Return the (X, Y) coordinate for the center point of the cell that contains the specified text.  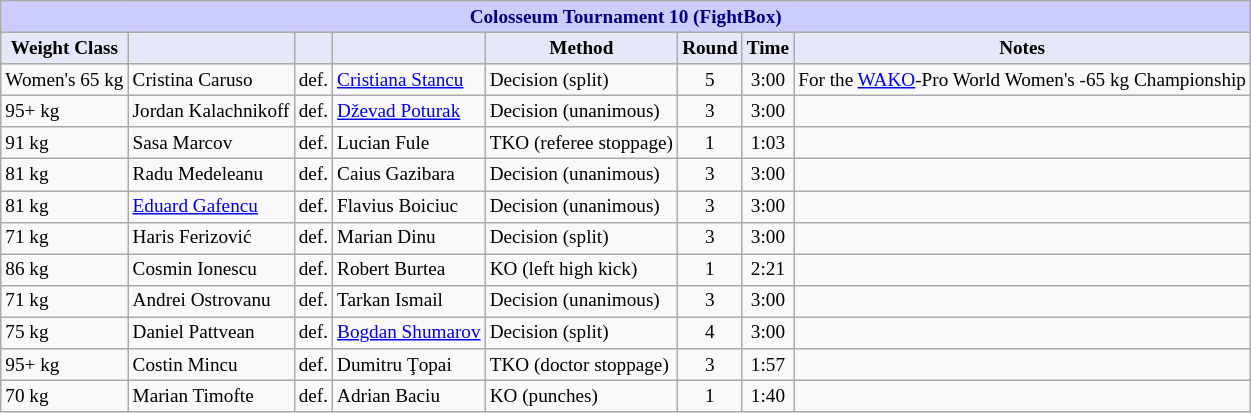
1:57 (768, 365)
70 kg (64, 396)
91 kg (64, 143)
Robert Burtea (410, 270)
Cristiana Stancu (410, 80)
Tarkan Ismail (410, 301)
Dževad Poturak (410, 111)
Method (581, 48)
Andrei Ostrovanu (211, 301)
Caius Gazibara (410, 175)
75 kg (64, 333)
TKO (doctor stoppage) (581, 365)
Women's 65 kg (64, 80)
Marian Dinu (410, 238)
TKO (referee stoppage) (581, 143)
Cosmin Ionescu (211, 270)
1:03 (768, 143)
2:21 (768, 270)
4 (710, 333)
Eduard Gafencu (211, 206)
Radu Medeleanu (211, 175)
Daniel Pattvean (211, 333)
Costin Mincu (211, 365)
Flavius Boiciuc (410, 206)
1:40 (768, 396)
Jordan Kalachnikoff (211, 111)
Weight Class (64, 48)
Marian Timofte (211, 396)
Colosseum Tournament 10 (FightBox) (626, 17)
Lucian Fule (410, 143)
Time (768, 48)
Round (710, 48)
5 (710, 80)
Adrian Baciu (410, 396)
Haris Ferizović (211, 238)
86 kg (64, 270)
Bogdan Shumarov (410, 333)
For the WAKO-Pro World Women's -65 kg Championship (1022, 80)
Notes (1022, 48)
Sasa Marcov (211, 143)
KO (left high kick) (581, 270)
Cristina Caruso (211, 80)
KO (punches) (581, 396)
Dumitru Ţopai (410, 365)
